Identify which cell holds the provided text, then report its [X, Y] central coordinate. 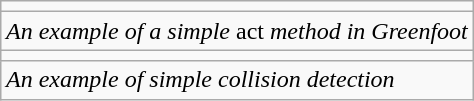
An example of simple collision detection [238, 80]
An example of a simple act method in Greenfoot [238, 31]
